Find where the given text appears and provide that cell's center as [x, y] coordinate. 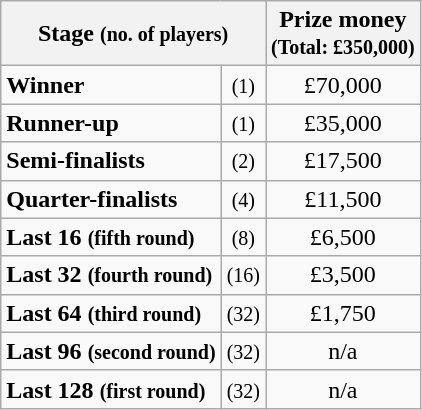
£17,500 [344, 161]
Runner-up [111, 123]
£1,750 [344, 313]
£3,500 [344, 275]
Last 64 (third round) [111, 313]
Last 32 (fourth round) [111, 275]
Quarter-finalists [111, 199]
£70,000 [344, 85]
Last 96 (second round) [111, 351]
Winner [111, 85]
(2) [243, 161]
£6,500 [344, 237]
Semi-finalists [111, 161]
(8) [243, 237]
£35,000 [344, 123]
Last 128 (first round) [111, 389]
Last 16 (fifth round) [111, 237]
(16) [243, 275]
Stage (no. of players) [134, 34]
(4) [243, 199]
Prize money(Total: £350,000) [344, 34]
£11,500 [344, 199]
